Identify which cell holds the provided text, then report its [X, Y] central coordinate. 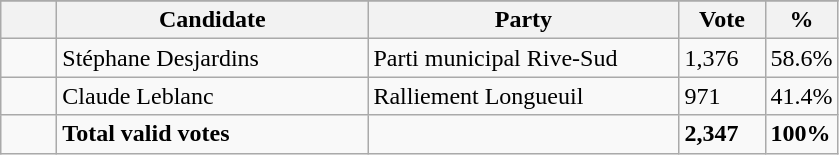
100% [802, 134]
Party [524, 20]
2,347 [722, 134]
58.6% [802, 58]
1,376 [722, 58]
971 [722, 96]
41.4% [802, 96]
Vote [722, 20]
Stéphane Desjardins [212, 58]
Parti municipal Rive-Sud [524, 58]
Total valid votes [212, 134]
Claude Leblanc [212, 96]
Ralliement Longueuil [524, 96]
% [802, 20]
Candidate [212, 20]
